Scan for the cell matching the given text and deliver its (X, Y) coordinate at center. 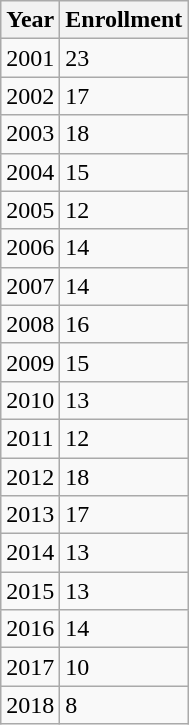
2001 (30, 58)
2015 (30, 591)
16 (124, 324)
Year (30, 20)
2009 (30, 362)
2005 (30, 210)
2003 (30, 134)
2017 (30, 667)
8 (124, 705)
Enrollment (124, 20)
23 (124, 58)
2016 (30, 629)
2006 (30, 248)
2014 (30, 553)
2008 (30, 324)
2011 (30, 438)
2010 (30, 400)
2012 (30, 477)
2002 (30, 96)
2007 (30, 286)
10 (124, 667)
2018 (30, 705)
2013 (30, 515)
2004 (30, 172)
